Locate the cell with the specified text and output its [X, Y] center coordinate. 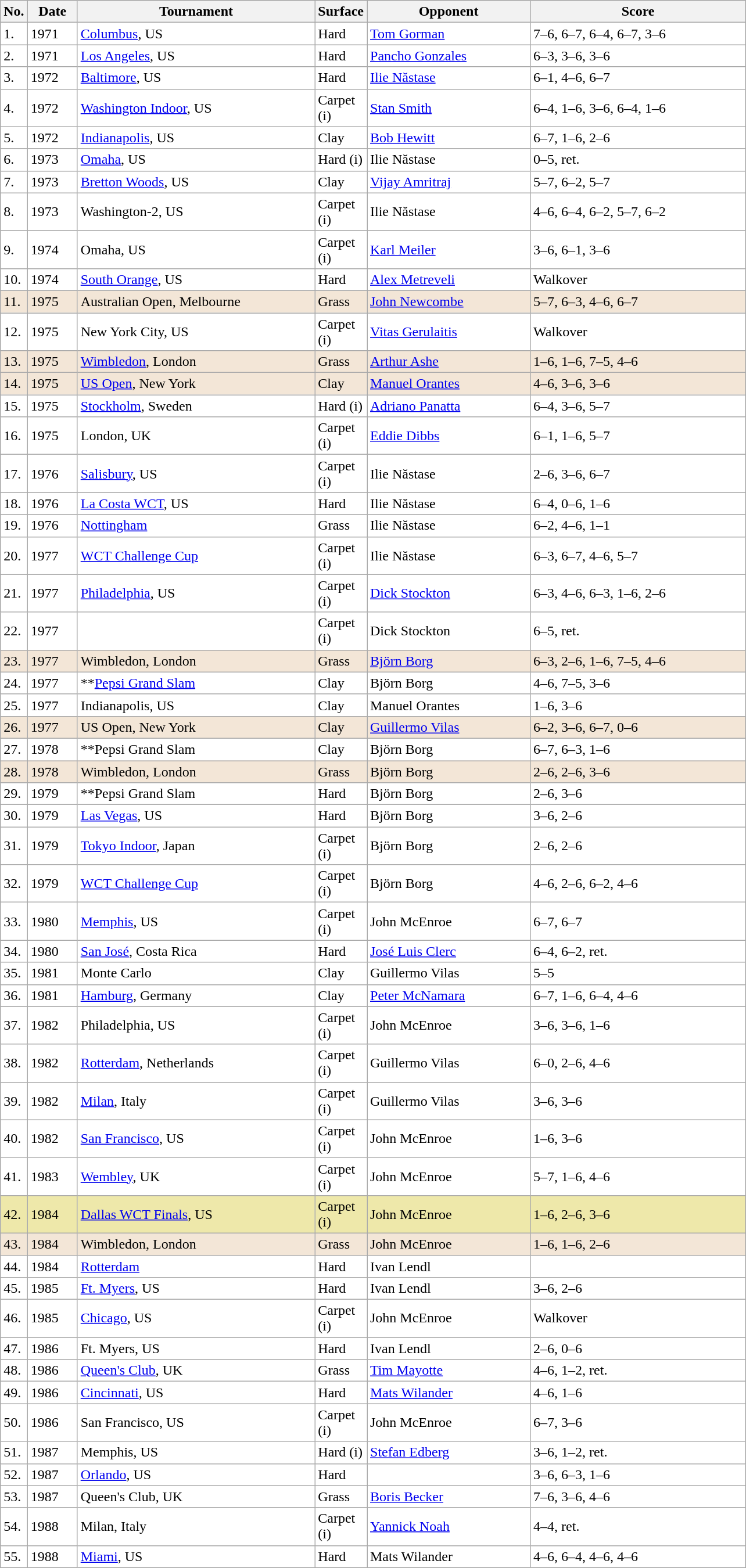
1–6, 2–6, 3–6 [638, 1214]
Hamburg, Germany [196, 995]
16. [14, 436]
53. [14, 1497]
6–3, 2–6, 1–6, 7–5, 4–6 [638, 661]
6–4, 1–6, 3–6, 6–4, 1–6 [638, 108]
Nottingham [196, 526]
11. [14, 301]
39. [14, 1101]
6. [14, 160]
44. [14, 1267]
Stefan Edberg [449, 1452]
Tokyo Indoor, Japan [196, 846]
27. [14, 749]
Australian Open, Melbourne [196, 301]
5–7, 6–2, 5–7 [638, 182]
6–3, 6–7, 4–6, 5–7 [638, 555]
2–6, 2–6 [638, 846]
San José, Costa Rica [196, 951]
5–7, 6–3, 4–6, 6–7 [638, 301]
Orlando, US [196, 1475]
7–6, 6–7, 6–4, 6–7, 3–6 [638, 34]
36. [14, 995]
49. [14, 1393]
Las Vegas, US [196, 816]
7. [14, 182]
Baltimore, US [196, 78]
34. [14, 951]
Cincinnati, US [196, 1393]
46. [14, 1318]
Pancho Gonzales [449, 56]
Alex Metreveli [449, 279]
12. [14, 331]
6–4, 0–6, 1–6 [638, 504]
47. [14, 1348]
38. [14, 1063]
Monte Carlo [196, 973]
Wembley, UK [196, 1177]
31. [14, 846]
Tim Mayotte [449, 1371]
Score [638, 12]
5–5 [638, 973]
3–6, 3–6 [638, 1101]
3–6, 3–6, 1–6 [638, 1026]
6–1, 4–6, 6–7 [638, 78]
15. [14, 406]
Vijay Amritraj [449, 182]
14. [14, 384]
Tournament [196, 12]
55. [14, 1556]
South Orange, US [196, 279]
1–6, 1–6, 2–6 [638, 1244]
2–6, 3–6, 6–7 [638, 474]
Boris Becker [449, 1497]
Eddie Dibbs [449, 436]
2–6, 2–6, 3–6 [638, 772]
0–5, ret. [638, 160]
6–3, 3–6, 3–6 [638, 56]
9. [14, 250]
25. [14, 705]
28. [14, 772]
Washington-2, US [196, 211]
3–6, 6–3, 1–6 [638, 1475]
Arthur Ashe [449, 362]
8. [14, 211]
48. [14, 1371]
23. [14, 661]
4–6, 1–2, ret. [638, 1371]
John Newcombe [449, 301]
La Costa WCT, US [196, 504]
Rotterdam [196, 1267]
No. [14, 12]
Dallas WCT Finals, US [196, 1214]
Adriano Panatta [449, 406]
4–6, 1–6 [638, 1393]
17. [14, 474]
19. [14, 526]
33. [14, 921]
10. [14, 279]
42. [14, 1214]
24. [14, 683]
30. [14, 816]
Chicago, US [196, 1318]
Yannick Noah [449, 1526]
6–4, 3–6, 5–7 [638, 406]
6–4, 6–2, ret. [638, 951]
41. [14, 1177]
52. [14, 1475]
2–6, 3–6 [638, 794]
32. [14, 884]
3–6, 6–1, 3–6 [638, 250]
43. [14, 1244]
6–3, 4–6, 6–3, 1–6, 2–6 [638, 594]
6–7, 6–3, 1–6 [638, 749]
Vitas Gerulaitis [449, 331]
Surface [341, 12]
50. [14, 1423]
3. [14, 78]
Peter McNamara [449, 995]
45. [14, 1289]
New York City, US [196, 331]
Stan Smith [449, 108]
Rotterdam, Netherlands [196, 1063]
40. [14, 1138]
7–6, 3–6, 4–6 [638, 1497]
5. [14, 138]
Stockholm, Sweden [196, 406]
51. [14, 1452]
4. [14, 108]
1983 [52, 1177]
6–2, 4–6, 1–1 [638, 526]
18. [14, 504]
Los Angeles, US [196, 56]
Tom Gorman [449, 34]
20. [14, 555]
2–6, 0–6 [638, 1348]
6–0, 2–6, 4–6 [638, 1063]
4–6, 2–6, 6–2, 4–6 [638, 884]
1. [14, 34]
6–7, 1–6, 6–4, 4–6 [638, 995]
6–7, 6–7 [638, 921]
Date [52, 12]
Karl Meiler [449, 250]
35. [14, 973]
21. [14, 594]
Opponent [449, 12]
4–6, 3–6, 3–6 [638, 384]
Washington Indoor, US [196, 108]
José Luis Clerc [449, 951]
6–7, 3–6 [638, 1423]
4–6, 6–4, 4–6, 4–6 [638, 1556]
4–6, 7–5, 3–6 [638, 683]
Miami, US [196, 1556]
Bob Hewitt [449, 138]
13. [14, 362]
22. [14, 631]
4–4, ret. [638, 1526]
Columbus, US [196, 34]
6–7, 1–6, 2–6 [638, 138]
Salisbury, US [196, 474]
1–6, 1–6, 7–5, 4–6 [638, 362]
London, UK [196, 436]
Bretton Woods, US [196, 182]
4–6, 6–4, 6–2, 5–7, 6–2 [638, 211]
6–5, ret. [638, 631]
6–2, 3–6, 6–7, 0–6 [638, 727]
37. [14, 1026]
5–7, 1–6, 4–6 [638, 1177]
26. [14, 727]
29. [14, 794]
54. [14, 1526]
2. [14, 56]
6–1, 1–6, 5–7 [638, 436]
3–6, 1–2, ret. [638, 1452]
